Output the (X, Y) coordinate of the center of the cell containing the given text.  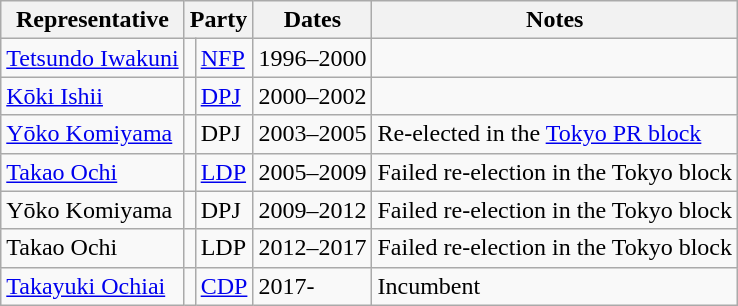
Incumbent (555, 286)
2017- (312, 286)
CDP (224, 286)
Takayuki Ochiai (92, 286)
2005–2009 (312, 172)
2000–2002 (312, 96)
Dates (312, 20)
NFP (224, 58)
2009–2012 (312, 210)
Representative (92, 20)
Notes (555, 20)
1996–2000 (312, 58)
Kōki Ishii (92, 96)
Tetsundo Iwakuni (92, 58)
2012–2017 (312, 248)
2003–2005 (312, 134)
Party (218, 20)
Re-elected in the Tokyo PR block (555, 134)
